Determine the (X, Y) coordinate at the center of the cell enclosing the given text.  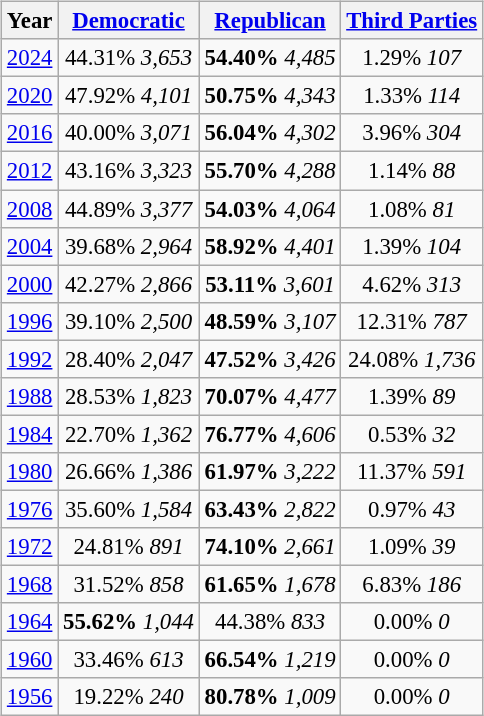
42.27% 2,866 (129, 284)
1.14% 88 (412, 171)
1992 (30, 359)
1976 (30, 509)
61.65% 1,678 (270, 584)
1972 (30, 547)
55.62% 1,044 (129, 622)
6.83% 186 (412, 584)
47.92% 4,101 (129, 96)
1.33% 114 (412, 96)
31.52% 858 (129, 584)
1996 (30, 321)
74.10% 2,661 (270, 547)
1.09% 39 (412, 547)
2004 (30, 246)
54.40% 4,485 (270, 58)
2020 (30, 96)
43.16% 3,323 (129, 171)
53.11% 3,601 (270, 284)
80.78% 1,009 (270, 697)
2016 (30, 133)
63.43% 2,822 (270, 509)
2008 (30, 209)
33.46% 613 (129, 660)
11.37% 591 (412, 472)
1964 (30, 622)
28.40% 2,047 (129, 359)
35.60% 1,584 (129, 509)
22.70% 1,362 (129, 434)
1.29% 107 (412, 58)
55.70% 4,288 (270, 171)
54.03% 4,064 (270, 209)
1956 (30, 697)
44.89% 3,377 (129, 209)
2000 (30, 284)
Third Parties (412, 21)
76.77% 4,606 (270, 434)
70.07% 4,477 (270, 396)
50.75% 4,343 (270, 96)
1960 (30, 660)
48.59% 3,107 (270, 321)
2012 (30, 171)
24.81% 891 (129, 547)
1968 (30, 584)
1.39% 104 (412, 246)
Democratic (129, 21)
44.38% 833 (270, 622)
61.97% 3,222 (270, 472)
1984 (30, 434)
47.52% 3,426 (270, 359)
39.68% 2,964 (129, 246)
4.62% 313 (412, 284)
Year (30, 21)
1.39% 89 (412, 396)
12.31% 787 (412, 321)
26.66% 1,386 (129, 472)
58.92% 4,401 (270, 246)
19.22% 240 (129, 697)
2024 (30, 58)
39.10% 2,500 (129, 321)
44.31% 3,653 (129, 58)
0.53% 32 (412, 434)
0.97% 43 (412, 509)
28.53% 1,823 (129, 396)
3.96% 304 (412, 133)
24.08% 1,736 (412, 359)
56.04% 4,302 (270, 133)
1.08% 81 (412, 209)
1988 (30, 396)
40.00% 3,071 (129, 133)
Republican (270, 21)
1980 (30, 472)
66.54% 1,219 (270, 660)
